For the text-containing cell, return its midpoint in (X, Y) coordinate format. 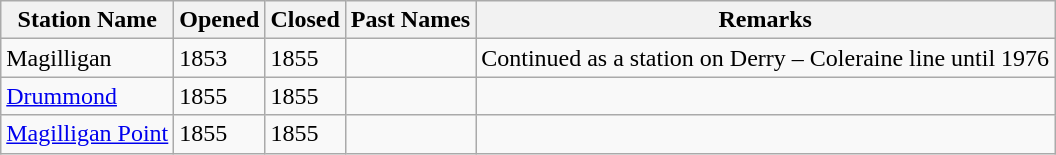
Drummond (88, 96)
Station Name (88, 20)
Opened (220, 20)
Magilligan Point (88, 134)
Magilligan (88, 58)
Closed (305, 20)
Past Names (410, 20)
Continued as a station on Derry – Coleraine line until 1976 (766, 58)
Remarks (766, 20)
1853 (220, 58)
